Capture the cell that displays the provided text and extract its [X, Y] central coordinate. 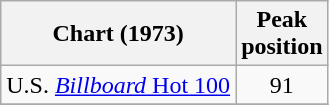
91 [282, 85]
Peakposition [282, 34]
Chart (1973) [118, 34]
U.S. Billboard Hot 100 [118, 85]
